Scan for the cell matching the given text and deliver its (x, y) coordinate at center. 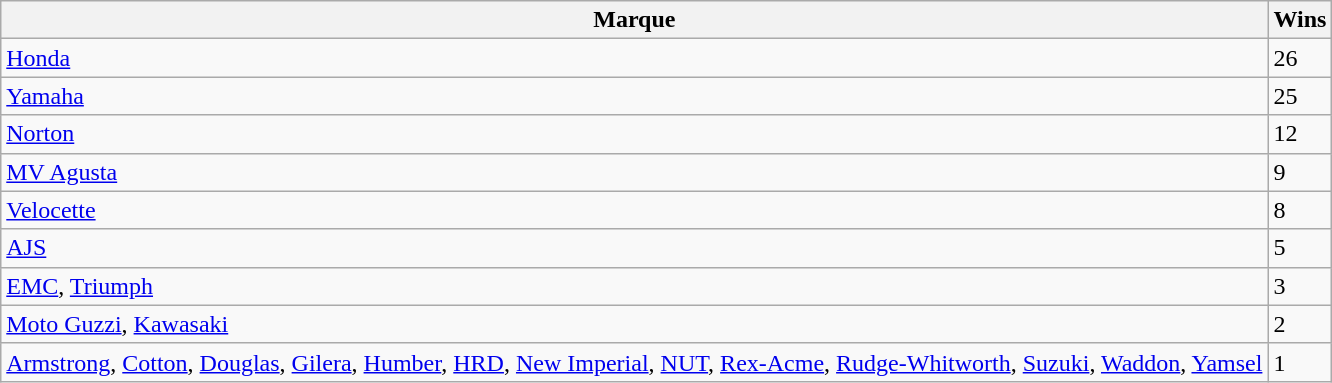
Norton (634, 134)
Honda (634, 58)
3 (1300, 286)
Moto Guzzi, Kawasaki (634, 324)
9 (1300, 172)
26 (1300, 58)
Velocette (634, 210)
8 (1300, 210)
MV Agusta (634, 172)
Armstrong, Cotton, Douglas, Gilera, Humber, HRD, New Imperial, NUT, Rex-Acme, Rudge-Whitworth, Suzuki, Waddon, Yamsel (634, 362)
12 (1300, 134)
2 (1300, 324)
25 (1300, 96)
Yamaha (634, 96)
1 (1300, 362)
5 (1300, 248)
EMC, Triumph (634, 286)
Marque (634, 20)
Wins (1300, 20)
AJS (634, 248)
